From the cell containing the given text, extract its center point as [x, y] coordinate. 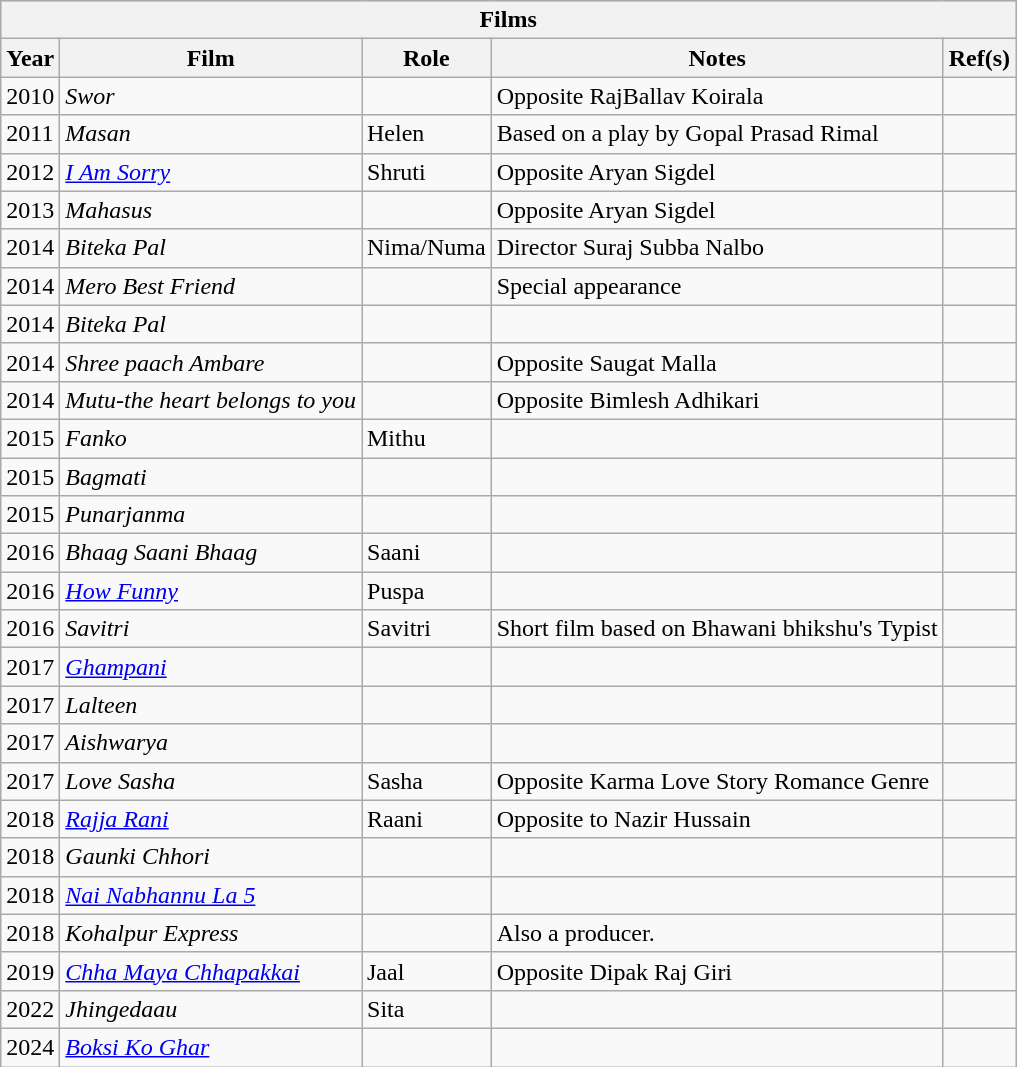
Mahasus [211, 210]
Sasha [427, 781]
Shruti [427, 172]
Chha Maya Chhapakkai [211, 971]
Love Sasha [211, 781]
2012 [30, 172]
Films [508, 20]
Gaunki Chhori [211, 857]
Fanko [211, 438]
Film [211, 58]
Also a producer. [717, 933]
Shree paach Ambare [211, 362]
Opposite Saugat Malla [717, 362]
Raani [427, 819]
Punarjanma [211, 515]
Mutu-the heart belongs to you [211, 400]
Lalteen [211, 705]
Mithu [427, 438]
Based on a play by Gopal Prasad Rimal [717, 134]
Ref(s) [979, 58]
Opposite Karma Love Story Romance Genre [717, 781]
Bagmati [211, 477]
Rajja Rani [211, 819]
Sita [427, 1009]
2024 [30, 1047]
Short film based on Bhawani bhikshu's Typist [717, 629]
Director Suraj Subba Nalbo [717, 248]
2010 [30, 96]
Swor [211, 96]
2019 [30, 971]
Special appearance [717, 286]
How Funny [211, 591]
Jhingedaau [211, 1009]
Jaal [427, 971]
Opposite Dipak Raj Giri [717, 971]
Role [427, 58]
Year [30, 58]
Saani [427, 553]
Opposite to Nazir Hussain [717, 819]
Nima/Numa [427, 248]
Bhaag Saani Bhaag [211, 553]
Aishwarya [211, 743]
Masan [211, 134]
I Am Sorry [211, 172]
Opposite RajBallav Koirala [717, 96]
Kohalpur Express [211, 933]
Mero Best Friend [211, 286]
Boksi Ko Ghar [211, 1047]
2022 [30, 1009]
Helen [427, 134]
Notes [717, 58]
Ghampani [211, 667]
2013 [30, 210]
Nai Nabhannu La 5 [211, 895]
Puspa [427, 591]
Opposite Bimlesh Adhikari [717, 400]
2011 [30, 134]
